For the text-containing cell, return its midpoint in (X, Y) coordinate format. 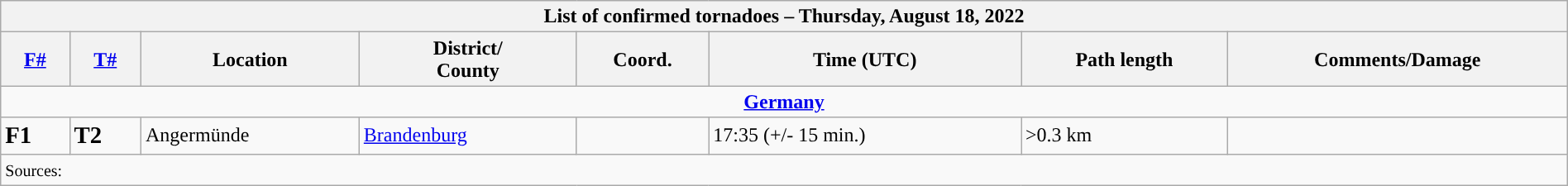
17:35 (+/- 15 min.) (865, 136)
Path length (1125, 60)
T# (105, 60)
List of confirmed tornadoes – Thursday, August 18, 2022 (784, 17)
Location (250, 60)
Comments/Damage (1398, 60)
Sources: (784, 169)
Angermünde (250, 136)
Coord. (642, 60)
F1 (35, 136)
T2 (105, 136)
Brandenburg (468, 136)
District/County (468, 60)
Time (UTC) (865, 60)
Germany (784, 102)
>0.3 km (1125, 136)
F# (35, 60)
